Output the (X, Y) coordinate of the center of the cell containing the given text.  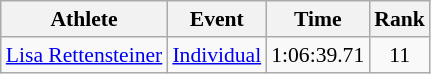
Time (318, 19)
Athlete (84, 19)
11 (400, 55)
Lisa Rettensteiner (84, 55)
Rank (400, 19)
1:06:39.71 (318, 55)
Individual (216, 55)
Event (216, 19)
